Provide the [X, Y] coordinate of the cell's center where the given text is located.  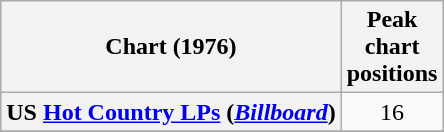
Peakchartpositions [392, 47]
US Hot Country LPs (Billboard) [171, 112]
Chart (1976) [171, 47]
16 [392, 112]
